For the text-containing cell, return its midpoint in [x, y] coordinate format. 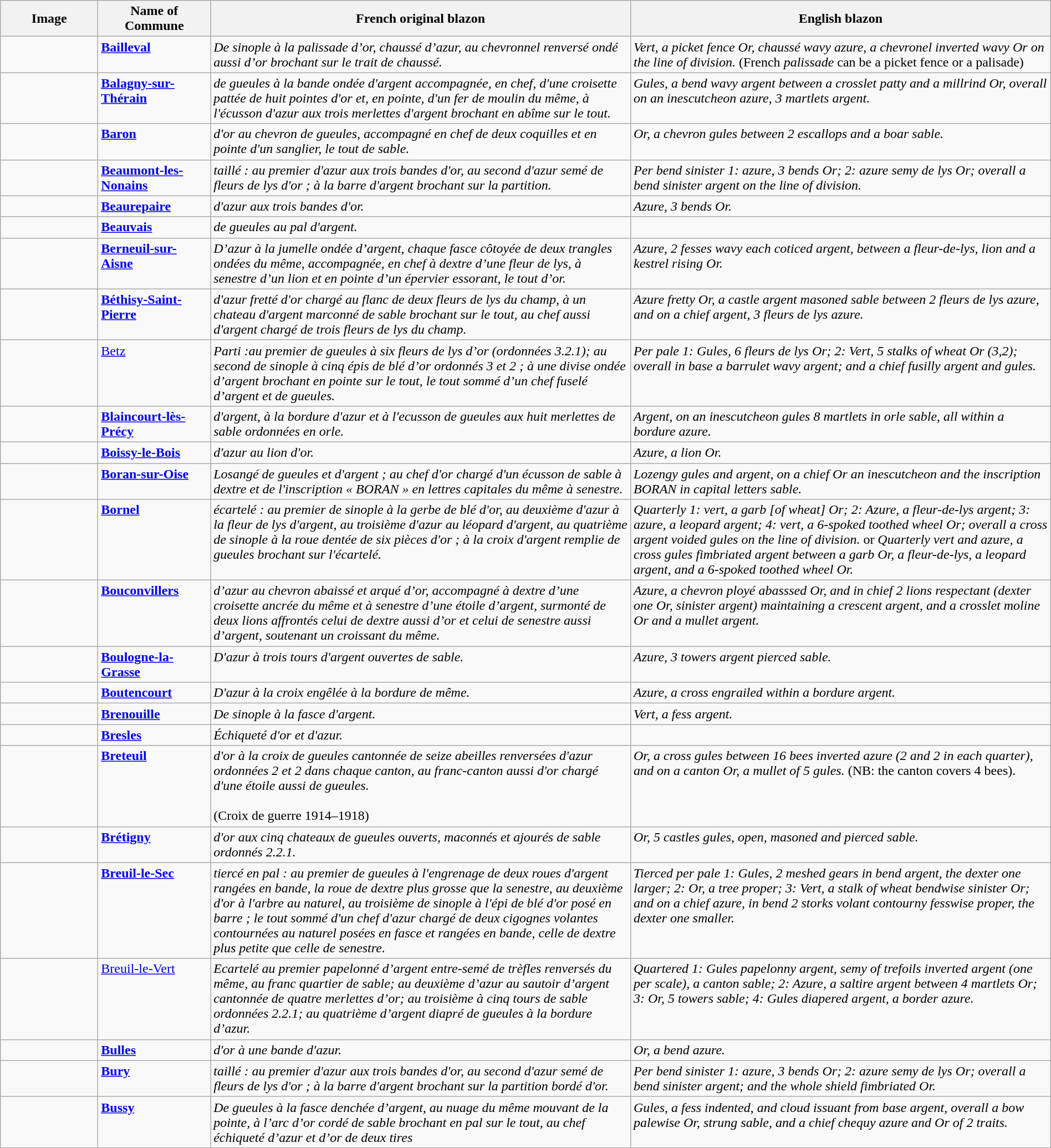
Bouconvillers [154, 613]
Bresles [154, 735]
Per bend sinister 1: azure, 3 bends Or; 2: azure semy de lys Or; overall a bend sinister argent; and the whole shield fimbriated Or. [840, 1079]
Bussy [154, 1122]
d'or à une bande d'azur. [421, 1050]
Breteuil [154, 786]
Argent, on an inescutcheon gules 8 martlets in orle sable, all within a bordure azure. [840, 424]
Bailleval [154, 54]
d'azur aux trois bandes d'or. [421, 206]
Breuil-le-Vert [154, 999]
Béthisy-Saint-Pierre [154, 314]
Brétigny [154, 845]
Name of Commune [154, 19]
Baron [154, 142]
Lozengy gules and argent, on a chief Or an inescutcheon and the inscription BORAN in capital letters sable. [840, 481]
Breuil-le-Sec [154, 910]
English blazon [840, 19]
d'argent, à la bordure d'azur et à l'ecusson de gueules aux huit merlettes de sable ordonnées en orle. [421, 424]
D'azur à la croix engêlée à la bordure de même. [421, 693]
Azure, a lion Or. [840, 452]
d'azur au lion d'or. [421, 452]
Beaurepaire [154, 206]
Beauvais [154, 227]
Berneuil-sur-Aisne [154, 263]
Brenouille [154, 714]
Bulles [154, 1050]
Gules, a fess indented, and cloud issuant from base argent, overall a bow palewise Or, strung sable, and a chief chequy azure and Or of 2 traits. [840, 1122]
Image [49, 19]
Boissy-le-Bois [154, 452]
De sinople à la fasce d'argent. [421, 714]
Azure, 3 bends Or. [840, 206]
Or, 5 castles gules, open, masoned and pierced sable. [840, 845]
French original blazon [421, 19]
de gueules au pal d'argent. [421, 227]
d'or aux cinq chateaux de gueules ouverts, maconnés et ajourés de sable ordonnés 2.2.1. [421, 845]
Blaincourt-lès-Précy [154, 424]
Azure, 3 towers argent pierced sable. [840, 664]
Per bend sinister 1: azure, 3 bends Or; 2: azure semy de lys Or; overall a bend sinister argent on the line of division. [840, 177]
De sinople à la palissade d’or, chaussé d’azur, au chevronnel renversé ondé aussi d’or brochant sur le trait de chaussé. [421, 54]
Bornel [154, 540]
Échiqueté d'or et d'azur. [421, 735]
Boran-sur-Oise [154, 481]
Gules, a bend wavy argent between a crosslet patty and a millrind Or, overall on an inescutcheon azure, 3 martlets argent. [840, 98]
Boutencourt [154, 693]
D'azur à trois tours d'argent ouvertes de sable. [421, 664]
Betz [154, 373]
Azure fretty Or, a castle argent masoned sable between 2 fleurs de lys azure, and on a chief argent, 3 fleurs de lys azure. [840, 314]
Vert, a fess argent. [840, 714]
Azure, a cross engrailed within a bordure argent. [840, 693]
Or, a chevron gules between 2 escallops and a boar sable. [840, 142]
d'or au chevron de gueules, accompagné en chef de deux coquilles et en pointe d'un sanglier, le tout de sable. [421, 142]
Azure, 2 fesses wavy each coticed argent, between a fleur-de-lys, lion and a kestrel rising Or. [840, 263]
Boulogne-la-Grasse [154, 664]
Or, a bend azure. [840, 1050]
Bury [154, 1079]
Beaumont-les-Nonains [154, 177]
Balagny-sur-Thérain [154, 98]
taillé : au premier d'azur aux trois bandes d'or, au second d'azur semé de fleurs de lys d'or ; à la barre d'argent brochant sur la partition. [421, 177]
Or, a cross gules between 16 bees inverted azure (2 and 2 in each quarter), and on a canton Or, a mullet of 5 gules. (NB: the canton covers 4 bees). [840, 786]
